Return [X, Y] of the center of cell containing provided text 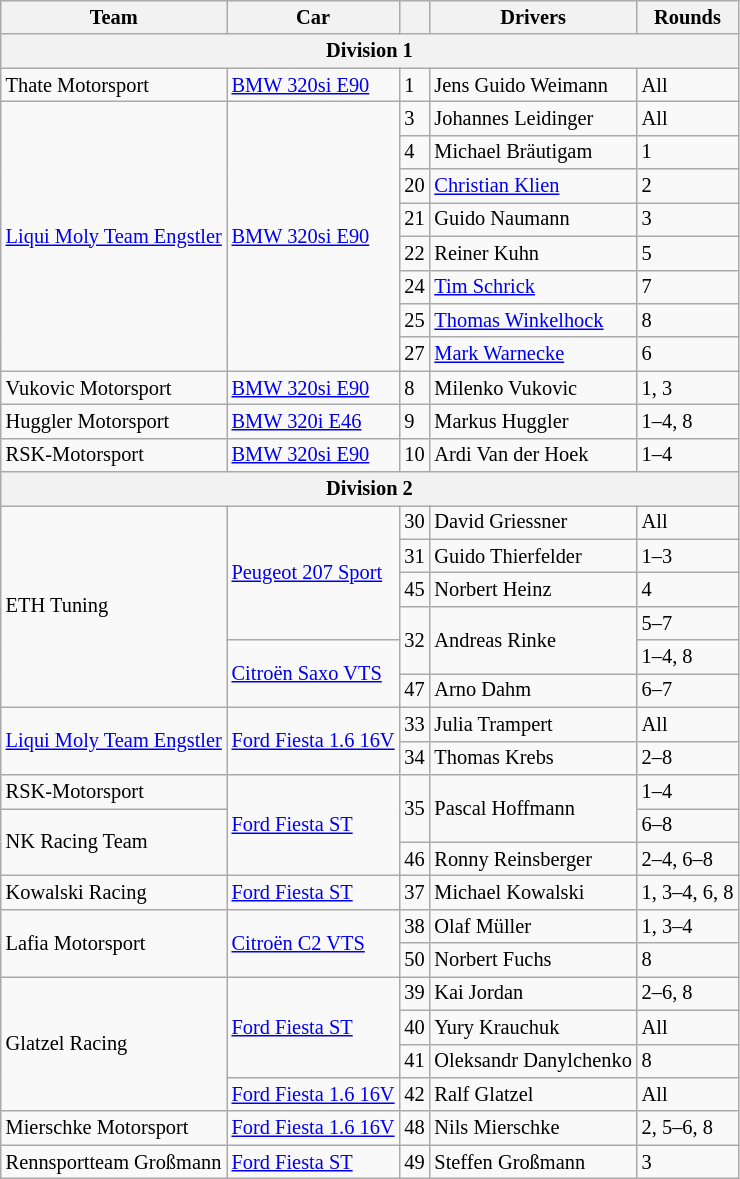
Drivers [532, 17]
Arno Dahm [532, 690]
ETH Tuning [114, 606]
38 [414, 926]
6 [688, 354]
27 [414, 354]
Vukovic Motorsport [114, 388]
Rounds [688, 17]
32 [414, 640]
49 [414, 1162]
Team [114, 17]
Olaf Müller [532, 926]
Thomas Krebs [532, 758]
Michael Kowalski [532, 892]
Tim Schrick [532, 287]
5 [688, 253]
Jens Guido Weimann [532, 85]
Johannes Leidinger [532, 118]
6–7 [688, 690]
21 [414, 219]
Mierschke Motorsport [114, 1128]
Lafia Motorsport [114, 942]
Norbert Heinz [532, 589]
24 [414, 287]
Rennsportteam Großmann [114, 1162]
Division 1 [370, 51]
50 [414, 960]
39 [414, 993]
48 [414, 1128]
40 [414, 1027]
1, 3–4 [688, 926]
Julia Trampert [532, 724]
10 [414, 455]
BMW 320i E46 [314, 421]
Reiner Kuhn [532, 253]
20 [414, 186]
Car [314, 17]
42 [414, 1094]
Christian Klien [532, 186]
34 [414, 758]
Oleksandr Danylchenko [532, 1061]
37 [414, 892]
Mark Warnecke [532, 354]
Huggler Motorsport [114, 421]
Steffen Großmann [532, 1162]
33 [414, 724]
46 [414, 859]
Glatzel Racing [114, 1044]
5–7 [688, 623]
Guido Thierfelder [532, 556]
Kai Jordan [532, 993]
2 [688, 186]
30 [414, 522]
31 [414, 556]
Norbert Fuchs [532, 960]
Andreas Rinke [532, 640]
9 [414, 421]
22 [414, 253]
Ralf Glatzel [532, 1094]
2–4, 6–8 [688, 859]
Nils Mierschke [532, 1128]
45 [414, 589]
NK Racing Team [114, 842]
2, 5–6, 8 [688, 1128]
Citroën Saxo VTS [314, 674]
Thomas Winkelhock [532, 320]
Division 2 [370, 489]
2–8 [688, 758]
1, 3–4, 6, 8 [688, 892]
Markus Huggler [532, 421]
Ronny Reinsberger [532, 859]
2–6, 8 [688, 993]
1, 3 [688, 388]
1–3 [688, 556]
Ardi Van der Hoek [532, 455]
Pascal Hoffmann [532, 808]
41 [414, 1061]
7 [688, 287]
David Griessner [532, 522]
47 [414, 690]
Guido Naumann [532, 219]
25 [414, 320]
Yury Krauchuk [532, 1027]
35 [414, 808]
Citroën C2 VTS [314, 942]
6–8 [688, 825]
Milenko Vukovic [532, 388]
Kowalski Racing [114, 892]
Michael Bräutigam [532, 152]
Peugeot 207 Sport [314, 572]
Thate Motorsport [114, 85]
